From the cell containing the given text, extract its center point as (X, Y) coordinate. 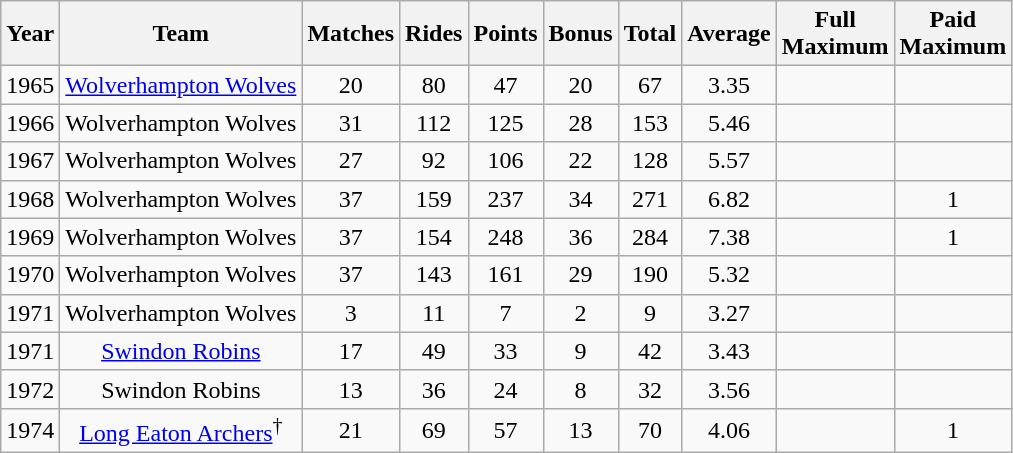
1974 (30, 430)
21 (351, 430)
154 (434, 237)
Long Eaton Archers† (181, 430)
1965 (30, 85)
34 (580, 199)
7.38 (730, 237)
49 (434, 351)
33 (506, 351)
5.46 (730, 123)
3.43 (730, 351)
42 (650, 351)
7 (506, 313)
125 (506, 123)
Team (181, 34)
112 (434, 123)
106 (506, 161)
Bonus (580, 34)
22 (580, 161)
Rides (434, 34)
3 (351, 313)
Points (506, 34)
5.57 (730, 161)
3.56 (730, 389)
128 (650, 161)
1972 (30, 389)
3.35 (730, 85)
2 (580, 313)
29 (580, 275)
31 (351, 123)
284 (650, 237)
237 (506, 199)
47 (506, 85)
11 (434, 313)
57 (506, 430)
PaidMaximum (953, 34)
27 (351, 161)
70 (650, 430)
1970 (30, 275)
153 (650, 123)
1969 (30, 237)
1967 (30, 161)
143 (434, 275)
80 (434, 85)
271 (650, 199)
Matches (351, 34)
1966 (30, 123)
190 (650, 275)
1968 (30, 199)
17 (351, 351)
248 (506, 237)
4.06 (730, 430)
8 (580, 389)
92 (434, 161)
28 (580, 123)
159 (434, 199)
32 (650, 389)
69 (434, 430)
161 (506, 275)
67 (650, 85)
24 (506, 389)
5.32 (730, 275)
Year (30, 34)
3.27 (730, 313)
FullMaximum (835, 34)
Average (730, 34)
6.82 (730, 199)
Total (650, 34)
